From the cell containing the given text, extract its center point as (X, Y) coordinate. 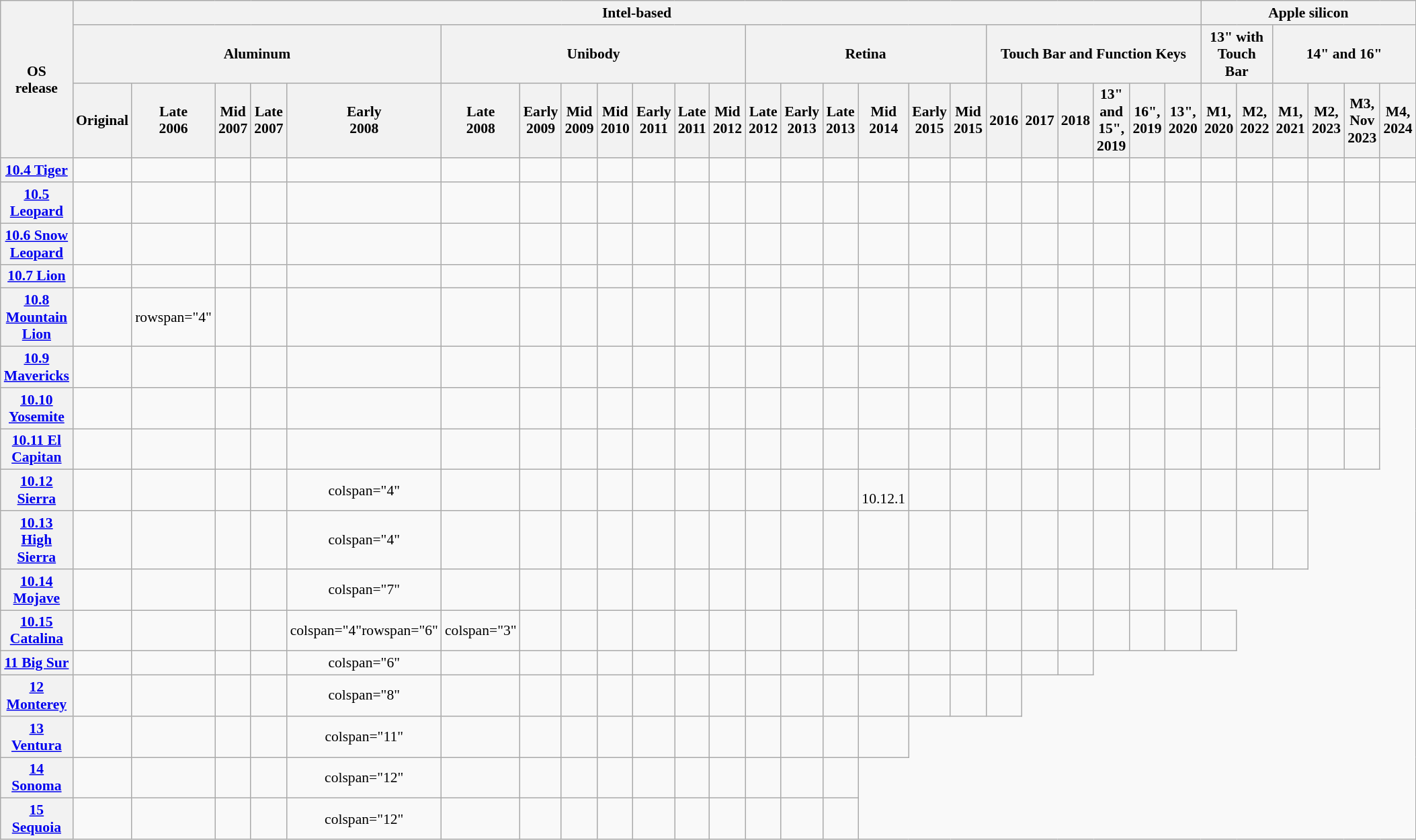
15 Sequoia (36, 818)
Early2011 (654, 120)
10.10 Yosemite (36, 409)
10.11 El Capitan (36, 449)
Aluminum (257, 54)
Late 2008 (481, 120)
colspan="11" (364, 737)
Early2009 (541, 120)
Touch Bar and Function Keys (1093, 54)
colspan="4"rowspan="6" (364, 630)
10.5 Leopard (36, 203)
Early2015 (929, 120)
14" and 16" (1344, 54)
12 Monterey (36, 696)
13" and 15",2019 (1112, 120)
colspan="6" (364, 663)
M2, 2023 (1327, 120)
10.7 Lion (36, 276)
M4, 2024 (1398, 120)
10.12 Sierra (36, 491)
Mid2014 (883, 120)
Mid2010 (616, 120)
2018 (1075, 120)
Late2006 (173, 120)
M2,2022 (1254, 120)
Original (102, 120)
11 Big Sur (36, 663)
colspan="3" (481, 630)
Mid2012 (727, 120)
Late2007 (269, 120)
Late2012 (763, 120)
Apple silicon (1308, 13)
13",2020 (1183, 120)
Early2008 (364, 120)
10.12.1 (883, 491)
Unibody (593, 54)
13" withTouch Bar (1237, 54)
13 Ventura (36, 737)
10.4 Tiger (36, 171)
10.14 Mojave (36, 590)
10.6 Snow Leopard (36, 243)
10.15 Catalina (36, 630)
2016 (1004, 120)
Intel-based (637, 13)
M3, Nov2023 (1362, 120)
10.9 Mavericks (36, 367)
Early2013 (802, 120)
rowspan="4" (173, 317)
Mid2007 (233, 120)
Mid2015 (968, 120)
10.8 Mountain Lion (36, 317)
colspan="8" (364, 696)
Retina (866, 54)
M1, 2021 (1290, 120)
Late2011 (692, 120)
14 Sonoma (36, 778)
colspan="7" (364, 590)
10.13 High Sierra (36, 540)
16",2019 (1147, 120)
OS release (36, 79)
M1,2020 (1219, 120)
Late2013 (840, 120)
2017 (1039, 120)
Mid2009 (579, 120)
